Search for the cell housing the specified text and yield its [X, Y] center coordinate. 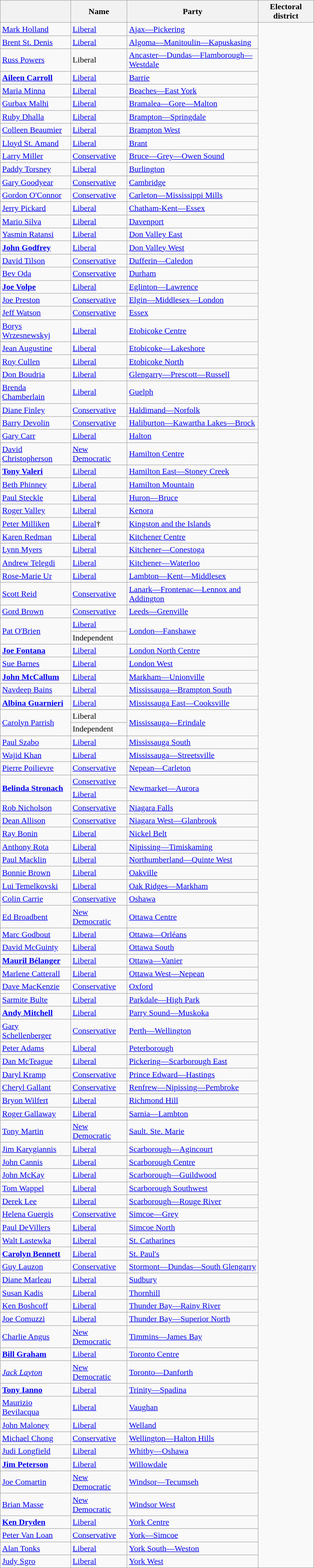
David Christopherson [36, 454]
Derek Lee [36, 1201]
Cambridge [192, 182]
Carolyn Bennett [36, 1253]
Colleen Beaumier [36, 130]
Gary Carr [36, 436]
Nepean—Carleton [192, 768]
Mark Holland [36, 29]
Northumberland—Quinte West [192, 860]
Maria Minna [36, 91]
Pat O'Brien [36, 631]
Gary Goodyear [36, 182]
Joe Comuzzi [36, 1319]
Jerry Pickard [36, 208]
Scarborough—Rouge River [192, 1201]
Leeds—Grenville [192, 611]
John Godfrey [36, 248]
Joe Volpe [36, 287]
Bryon Wilfert [36, 1101]
Joe Comartin [36, 1482]
Beth Phinney [36, 485]
Lambton—Kent—Middlesex [192, 576]
Halton [192, 436]
Navdeep Bains [36, 690]
Lynn Myers [36, 550]
Cheryl Gallant [36, 1088]
Ancaster—Dundas—Flamborough—Westdale [192, 60]
John Cannis [36, 1162]
Maurizio Bevilacqua [36, 1407]
Tony Valeri [36, 471]
Glengarry—Prescott—Russell [192, 374]
Niagara Falls [192, 807]
Oak Ridges—Markham [192, 886]
Willowdale [192, 1464]
St. Paul's [192, 1253]
Gord Brown [36, 611]
Thunder Bay—Superior North [192, 1319]
Party [192, 12]
Lui Temelkovski [36, 886]
Aileen Carroll [36, 78]
Elgin—Middlesex—London [192, 300]
Sault. Ste. Marie [192, 1131]
Etobicoke Centre [192, 330]
Carleton—Mississippi Mills [192, 195]
Don Valley West [192, 248]
Tom Wappel [36, 1188]
Wellington—Halton Hills [192, 1438]
Niagara West—Glanbrook [192, 820]
York South—Weston [192, 1548]
Walt Lastewka [36, 1240]
Kingston and the Islands [192, 524]
Etobicoke North [192, 361]
Brampton West [192, 130]
Brent St. Denis [36, 42]
Ruby Dhalla [36, 117]
York Centre [192, 1522]
Dufferin—Caledon [192, 261]
Jeff Watson [36, 313]
Colin Carrie [36, 899]
Electoral district [286, 12]
Richmond Hill [192, 1101]
Ajax—Pickering [192, 29]
Name [99, 12]
Rose-Marie Ur [36, 576]
Judy Sgro [36, 1561]
Michael Chong [36, 1438]
Kenora [192, 511]
Ottawa West—Nepean [192, 974]
Markham—Unionville [192, 677]
Parkdale—High Park [192, 1000]
Jim Karygiannis [36, 1149]
John Maloney [36, 1425]
Larry Miller [36, 156]
Jean Augustine [36, 348]
Don Boudria [36, 374]
Burlington [192, 169]
Mario Silva [36, 221]
Roger Gallaway [36, 1114]
Andrew Telegdi [36, 563]
Mississauga—Brampton South [192, 690]
Sudbury [192, 1280]
Peterborough [192, 1048]
Mauril Bélanger [36, 961]
Helena Guergis [36, 1214]
Peter Adams [36, 1048]
Bonnie Brown [36, 873]
Brian Masse [36, 1504]
Hamilton Mountain [192, 485]
Algoma—Manitoulin—Kapuskasing [192, 42]
Ed Broadbent [36, 917]
Joe Preston [36, 300]
Hamilton East—Stoney Creek [192, 471]
Durham [192, 274]
Dean Allison [36, 820]
Albina Guarnieri [36, 703]
Nipissing—Timiskaming [192, 847]
Kitchener Centre [192, 537]
David McGuinty [36, 947]
Bev Oda [36, 274]
Sarmite Bulte [36, 1000]
Jack Layton [36, 1372]
London—Fanshawe [192, 631]
Rob Nicholson [36, 807]
Huron—Bruce [192, 498]
Eglinton—Lawrence [192, 287]
Scarborough Southwest [192, 1188]
Peter Milliken [36, 524]
Paul Szabo [36, 742]
Windsor West [192, 1504]
Oshawa [192, 899]
Judi Longfield [36, 1451]
Barry Devolin [36, 423]
Gordon O'Connor [36, 195]
Lanark—Frontenac—Lennox and Addington [192, 593]
Ottawa South [192, 947]
Newmarket—Aurora [192, 788]
York—Simcoe [192, 1535]
Pierre Poilievre [36, 768]
Haldimand—Norfolk [192, 410]
Thunder Bay—Rainy River [192, 1306]
David Tilson [36, 261]
York West [192, 1561]
Paul DeVillers [36, 1227]
London West [192, 664]
Essex [192, 313]
Nickel Belt [192, 833]
Mississauga—Streetsville [192, 755]
Welland [192, 1425]
Chatham-Kent—Essex [192, 208]
Stormont—Dundas—South Glengarry [192, 1266]
Haliburton—Kawartha Lakes—Brock [192, 423]
Bruce—Grey—Owen Sound [192, 156]
Carolyn Parrish [36, 723]
Liberal† [99, 524]
Beaches—East York [192, 91]
Kitchener—Waterloo [192, 563]
Oakville [192, 873]
Brant [192, 143]
Jim Peterson [36, 1464]
Anthony Rota [36, 847]
Renfrew—Nipissing—Pembroke [192, 1088]
Charlie Angus [36, 1337]
Whitby—Oshawa [192, 1451]
Don Valley East [192, 235]
Scott Reid [36, 593]
Windsor—Tecumseh [192, 1482]
Hamilton Centre [192, 454]
Russ Powers [36, 60]
Roger Valley [36, 511]
Pickering—Scarborough East [192, 1061]
Ottawa—Orléans [192, 934]
Toronto—Danforth [192, 1372]
Simcoe North [192, 1227]
Prince Edward—Hastings [192, 1075]
Paul Steckle [36, 498]
Barrie [192, 78]
Scarborough Centre [192, 1162]
Sue Barnes [36, 664]
Susan Kadis [36, 1293]
Yasmin Ratansi [36, 235]
Roy Cullen [36, 361]
Oxford [192, 987]
Marlene Catterall [36, 974]
Ken Dryden [36, 1522]
Guy Lauzon [36, 1266]
Perth—Wellington [192, 1030]
Karen Redman [36, 537]
Etobicoke—Lakeshore [192, 348]
Ottawa Centre [192, 917]
Ottawa—Vanier [192, 961]
Tony Martin [36, 1131]
Ray Bonin [36, 833]
Wajid Khan [36, 755]
Diane Marleau [36, 1280]
Bramalea—Gore—Malton [192, 104]
Gary Schellenberger [36, 1030]
Joe Fontana [36, 651]
Dave MacKenzie [36, 987]
Mississauga—Erindale [192, 723]
Mississauga South [192, 742]
Scarborough—Guildwood [192, 1175]
Brenda Chamberlain [36, 392]
Vaughan [192, 1407]
Trinity—Spadina [192, 1390]
St. Catharines [192, 1240]
Gurbax Malhi [36, 104]
Lloyd St. Amand [36, 143]
Scarborough—Agincourt [192, 1149]
Toronto Centre [192, 1354]
London North Centre [192, 651]
Davenport [192, 221]
Tony Ianno [36, 1390]
Paul Macklin [36, 860]
Guelph [192, 392]
Daryl Kramp [36, 1075]
Alan Tonks [36, 1548]
Marc Godbout [36, 934]
Thornhill [192, 1293]
John McKay [36, 1175]
Sarnia—Lambton [192, 1114]
Paddy Torsney [36, 169]
John McCallum [36, 677]
Borys Wrzesnewskyj [36, 330]
Dan McTeague [36, 1061]
Mississauga East—Cooksville [192, 703]
Simcoe—Grey [192, 1214]
Peter Van Loan [36, 1535]
Belinda Stronach [36, 788]
Diane Finley [36, 410]
Parry Sound—Muskoka [192, 1013]
Brampton—Springdale [192, 117]
Bill Graham [36, 1354]
Andy Mitchell [36, 1013]
Kitchener—Conestoga [192, 550]
Ken Boshcoff [36, 1306]
Timmins—James Bay [192, 1337]
